Return (x, y) of the center of cell containing provided text 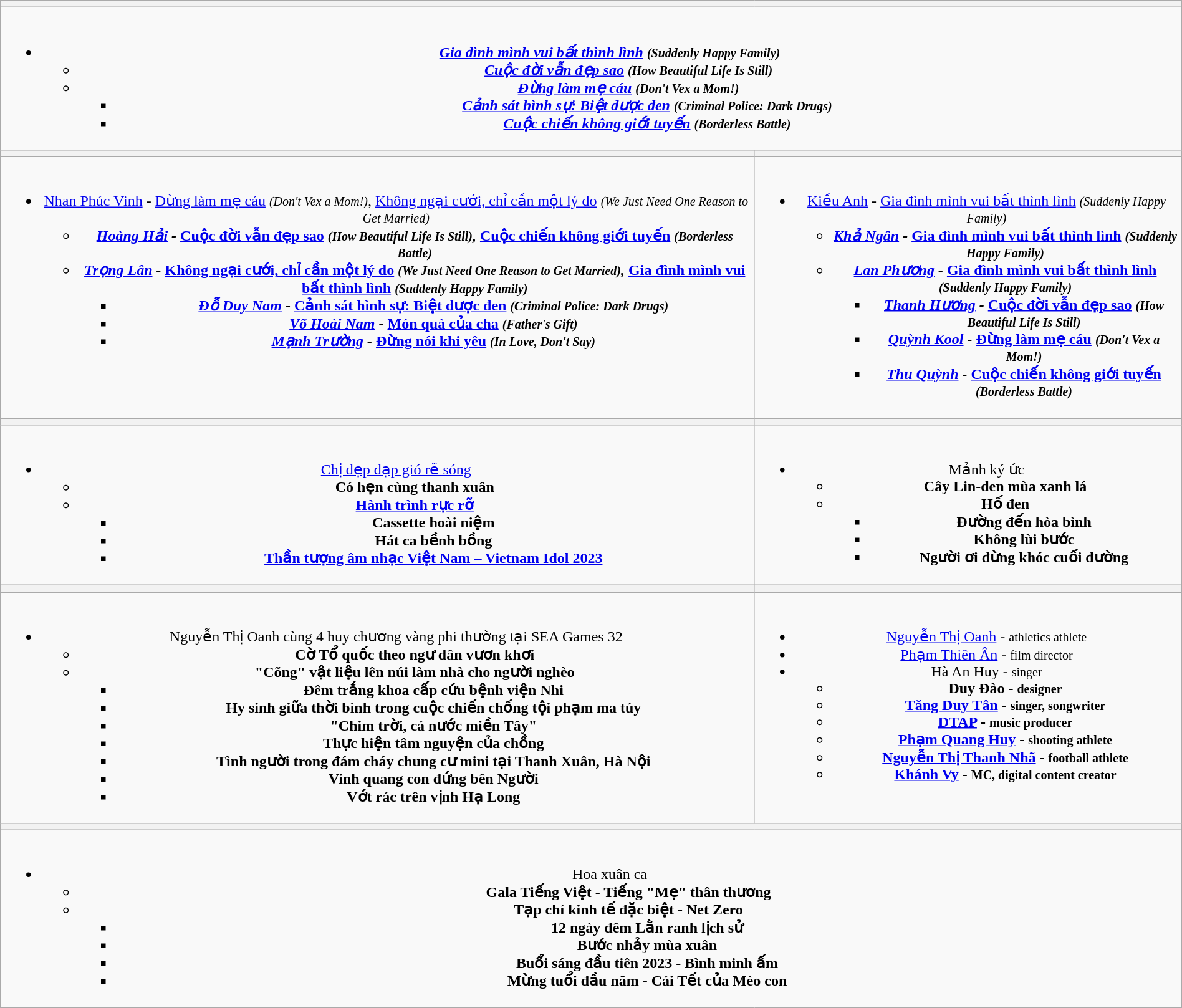
Chị đẹp đạp gió rẽ sóngCó hẹn cùng thanh xuânHành trình rực rỡCassette hoài niệmHát ca bềnh bồngThần tượng âm nhạc Việt Nam – Vietnam Idol 2023 (378, 505)
Mảnh ký ứcCây Lin-den mùa xanh láHố đenĐường đến hòa bìnhKhông lùi bướcNgười ơi đừng khóc cuối đường (968, 505)
